Output the [x, y] coordinate of the center of the cell containing the given text.  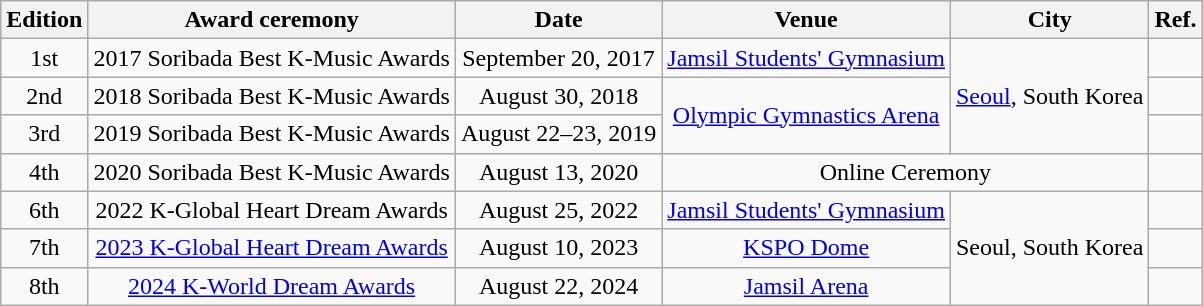
Jamsil Arena [806, 286]
7th [44, 248]
September 20, 2017 [558, 58]
Date [558, 20]
August 22, 2024 [558, 286]
Olympic Gymnastics Arena [806, 115]
2019 Soribada Best K-Music Awards [272, 134]
2024 K-World Dream Awards [272, 286]
August 22–23, 2019 [558, 134]
3rd [44, 134]
2018 Soribada Best K-Music Awards [272, 96]
1st [44, 58]
2022 K-Global Heart Dream Awards [272, 210]
August 10, 2023 [558, 248]
2020 Soribada Best K-Music Awards [272, 172]
Online Ceremony [906, 172]
2nd [44, 96]
2023 K-Global Heart Dream Awards [272, 248]
August 30, 2018 [558, 96]
6th [44, 210]
Ref. [1176, 20]
City [1049, 20]
KSPO Dome [806, 248]
Award ceremony [272, 20]
August 13, 2020 [558, 172]
Venue [806, 20]
8th [44, 286]
2017 Soribada Best K-Music Awards [272, 58]
Edition [44, 20]
August 25, 2022 [558, 210]
4th [44, 172]
